Locate the cell with the specified text and output its (x, y) center coordinate. 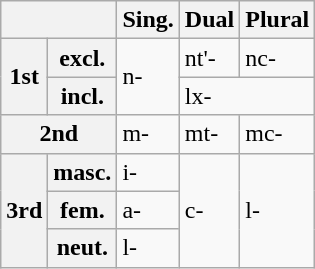
nt'- (209, 58)
2nd (59, 134)
neut. (82, 248)
Sing. (148, 20)
3rd (24, 210)
a- (148, 210)
excl. (82, 58)
i- (148, 172)
mc- (278, 134)
n- (148, 77)
1st (24, 77)
mt- (209, 134)
masc. (82, 172)
incl. (82, 96)
nc- (278, 58)
m- (148, 134)
lx- (246, 96)
fem. (82, 210)
Plural (278, 20)
Dual (209, 20)
c- (209, 210)
